Pinpoint the cell where the given text exists, returning its [X, Y] midpoint coordinate. 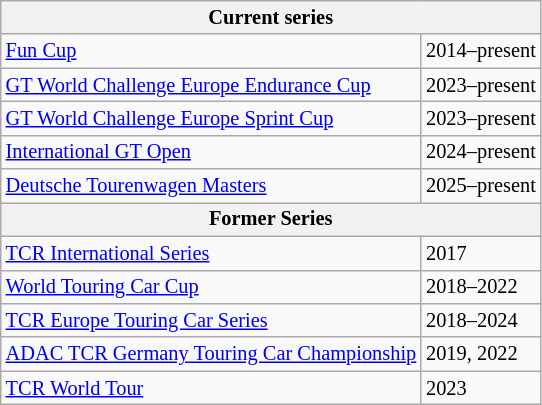
2018–2024 [481, 320]
GT World Challenge Europe Endurance Cup [211, 85]
2023 [481, 388]
International GT Open [211, 152]
TCR Europe Touring Car Series [211, 320]
Fun Cup [211, 51]
World Touring Car Cup [211, 287]
2017 [481, 253]
TCR World Tour [211, 388]
2019, 2022 [481, 354]
ADAC TCR Germany Touring Car Championship [211, 354]
2024–present [481, 152]
Current series [271, 17]
2025–present [481, 186]
GT World Challenge Europe Sprint Cup [211, 118]
Former Series [271, 219]
TCR International Series [211, 253]
2018–2022 [481, 287]
2014–present [481, 51]
Deutsche Tourenwagen Masters [211, 186]
